Extract the (x, y) coordinate from the center of the cell holding the provided text.  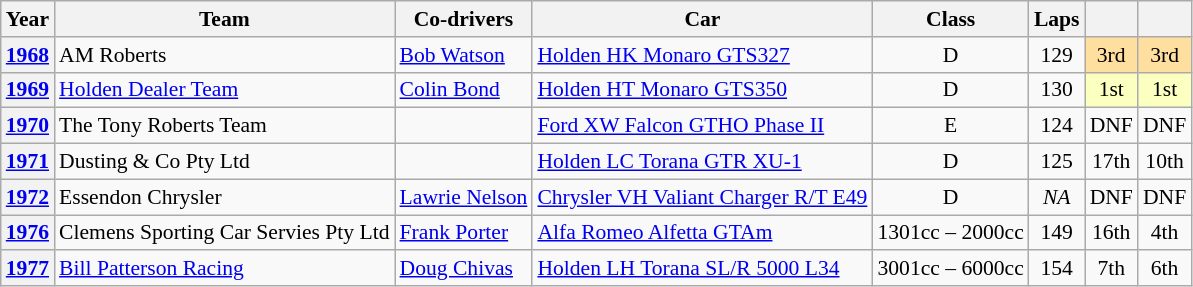
3001cc – 6000cc (950, 269)
1971 (28, 162)
1970 (28, 126)
The Tony Roberts Team (224, 126)
Dusting & Co Pty Ltd (224, 162)
10th (1164, 162)
154 (1057, 269)
Chrysler VH Valiant Charger R/T E49 (702, 197)
129 (1057, 55)
125 (1057, 162)
Clemens Sporting Car Servies Pty Ltd (224, 233)
Holden LH Torana SL/R 5000 L34 (702, 269)
1968 (28, 55)
1972 (28, 197)
Holden HT Monaro GTS350 (702, 90)
Holden Dealer Team (224, 90)
Bob Watson (464, 55)
149 (1057, 233)
Lawrie Nelson (464, 197)
Alfa Romeo Alfetta GTAm (702, 233)
6th (1164, 269)
Ford XW Falcon GTHO Phase II (702, 126)
Team (224, 19)
Holden LC Torana GTR XU-1 (702, 162)
17th (1112, 162)
7th (1112, 269)
1977 (28, 269)
130 (1057, 90)
Laps (1057, 19)
Doug Chivas (464, 269)
Class (950, 19)
Car (702, 19)
E (950, 126)
Year (28, 19)
AM Roberts (224, 55)
124 (1057, 126)
Co-drivers (464, 19)
Bill Patterson Racing (224, 269)
4th (1164, 233)
16th (1112, 233)
Essendon Chrysler (224, 197)
Holden HK Monaro GTS327 (702, 55)
1976 (28, 233)
1301cc – 2000cc (950, 233)
1969 (28, 90)
Colin Bond (464, 90)
Frank Porter (464, 233)
NA (1057, 197)
